Capture the cell that displays the provided text and extract its [X, Y] central coordinate. 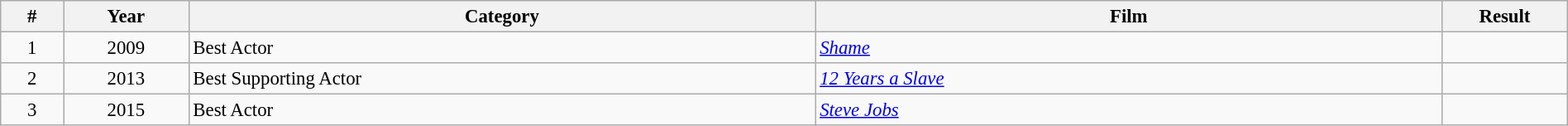
Category [502, 17]
Shame [1129, 48]
2015 [126, 110]
2013 [126, 79]
Best Supporting Actor [502, 79]
2 [32, 79]
Film [1129, 17]
1 [32, 48]
Year [126, 17]
Steve Jobs [1129, 110]
12 Years a Slave [1129, 79]
3 [32, 110]
# [32, 17]
2009 [126, 48]
Result [1505, 17]
